Determine the (X, Y) coordinate at the center of the cell enclosing the given text.  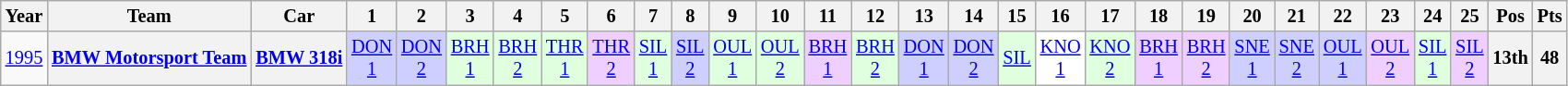
22 (1343, 16)
7 (653, 16)
1 (372, 16)
11 (828, 16)
20 (1252, 16)
BMW 318i (299, 58)
1995 (24, 58)
Team (149, 16)
48 (1550, 58)
2 (422, 16)
10 (780, 16)
SIL (1016, 58)
14 (974, 16)
Pts (1550, 16)
KNO2 (1110, 58)
3 (470, 16)
KNO1 (1061, 58)
BMW Motorsport Team (149, 58)
SNE2 (1297, 58)
4 (517, 16)
9 (732, 16)
Year (24, 16)
SNE1 (1252, 58)
13th (1511, 58)
6 (611, 16)
24 (1432, 16)
17 (1110, 16)
12 (875, 16)
25 (1469, 16)
18 (1158, 16)
16 (1061, 16)
8 (690, 16)
Car (299, 16)
23 (1390, 16)
21 (1297, 16)
THR1 (564, 58)
Pos (1511, 16)
THR2 (611, 58)
19 (1206, 16)
13 (924, 16)
5 (564, 16)
15 (1016, 16)
